Capture the cell that displays the provided text and extract its (x, y) central coordinate. 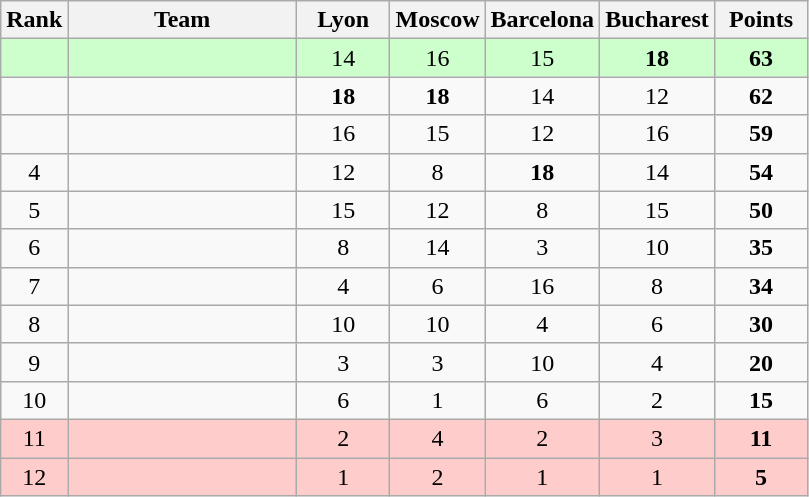
63 (761, 58)
Barcelona (542, 20)
34 (761, 286)
35 (761, 248)
59 (761, 134)
Moscow (438, 20)
54 (761, 172)
30 (761, 324)
20 (761, 362)
Points (761, 20)
Rank (34, 20)
50 (761, 210)
7 (34, 286)
Lyon (343, 20)
9 (34, 362)
Team (182, 20)
62 (761, 96)
Bucharest (658, 20)
